Output the [x, y] coordinate of the center of the cell containing the given text.  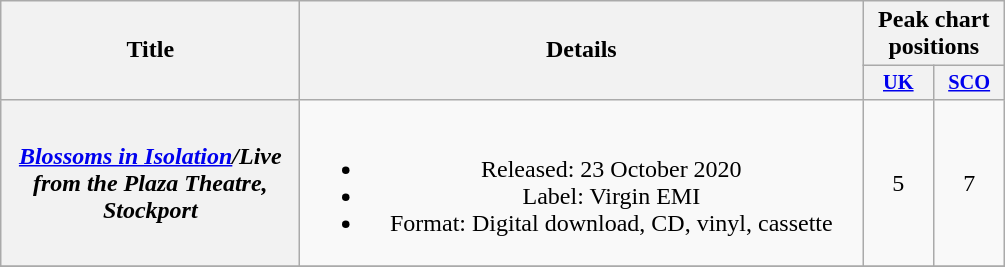
Title [150, 50]
Peak chart positions [934, 34]
Blossoms in Isolation/Live from the Plaza Theatre, Stockport [150, 182]
Details [582, 50]
Released: 23 October 2020Label: Virgin EMIFormat: Digital download, CD, vinyl, cassette [582, 182]
5 [898, 182]
7 [970, 182]
SCO [970, 83]
UK [898, 83]
